From the cell containing the given text, extract its center point as [X, Y] coordinate. 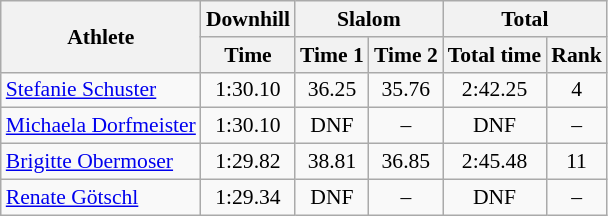
Time 1 [332, 55]
1:29.34 [248, 197]
38.81 [332, 162]
Renate Götschl [101, 197]
2:42.25 [494, 90]
1:29.82 [248, 162]
Rank [576, 55]
Stefanie Schuster [101, 90]
Brigitte Obermoser [101, 162]
Total [525, 19]
11 [576, 162]
36.85 [406, 162]
Total time [494, 55]
2:45.48 [494, 162]
Downhill [248, 19]
36.25 [332, 90]
Time [248, 55]
Michaela Dorfmeister [101, 126]
35.76 [406, 90]
Slalom [369, 19]
Time 2 [406, 55]
4 [576, 90]
Athlete [101, 36]
